For the text-containing cell, return its midpoint in [x, y] coordinate format. 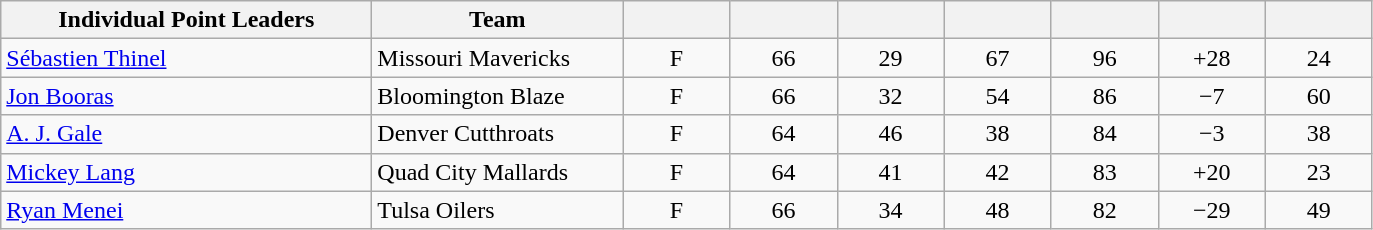
34 [890, 210]
49 [1318, 210]
83 [1104, 172]
Individual Point Leaders [186, 20]
23 [1318, 172]
24 [1318, 58]
96 [1104, 58]
Tulsa Oilers [498, 210]
−7 [1212, 96]
Mickey Lang [186, 172]
Missouri Mavericks [498, 58]
−3 [1212, 134]
86 [1104, 96]
29 [890, 58]
−29 [1212, 210]
54 [998, 96]
+28 [1212, 58]
A. J. Gale [186, 134]
Sébastien Thinel [186, 58]
48 [998, 210]
Team [498, 20]
Bloomington Blaze [498, 96]
Denver Cutthroats [498, 134]
82 [1104, 210]
67 [998, 58]
Ryan Menei [186, 210]
32 [890, 96]
42 [998, 172]
84 [1104, 134]
46 [890, 134]
Jon Booras [186, 96]
Quad City Mallards [498, 172]
41 [890, 172]
60 [1318, 96]
+20 [1212, 172]
